Pinpoint the cell where the given text exists, returning its [x, y] midpoint coordinate. 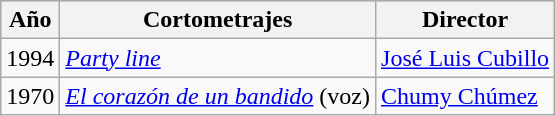
El corazón de un bandido (voz) [218, 96]
Director [466, 20]
1994 [30, 58]
Año [30, 20]
José Luis Cubillo [466, 58]
1970 [30, 96]
Cortometrajes [218, 20]
Party line [218, 58]
Chumy Chúmez [466, 96]
